From the cell containing the given text, extract its center point as [X, Y] coordinate. 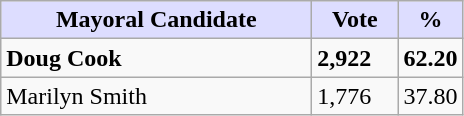
Marilyn Smith [156, 96]
2,922 [355, 58]
62.20 [430, 58]
Vote [355, 20]
1,776 [355, 96]
37.80 [430, 96]
% [430, 20]
Doug Cook [156, 58]
Mayoral Candidate [156, 20]
